Scan for the cell matching the given text and deliver its (x, y) coordinate at center. 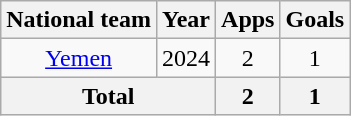
2024 (186, 58)
Total (108, 96)
Goals (315, 20)
Apps (248, 20)
Yemen (79, 58)
National team (79, 20)
Year (186, 20)
